Scan for the cell matching the given text and deliver its [X, Y] coordinate at center. 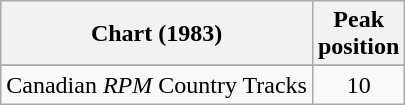
Canadian RPM Country Tracks [157, 85]
10 [358, 85]
Chart (1983) [157, 34]
Peakposition [358, 34]
